Locate the cell with the specified text and output its [x, y] center coordinate. 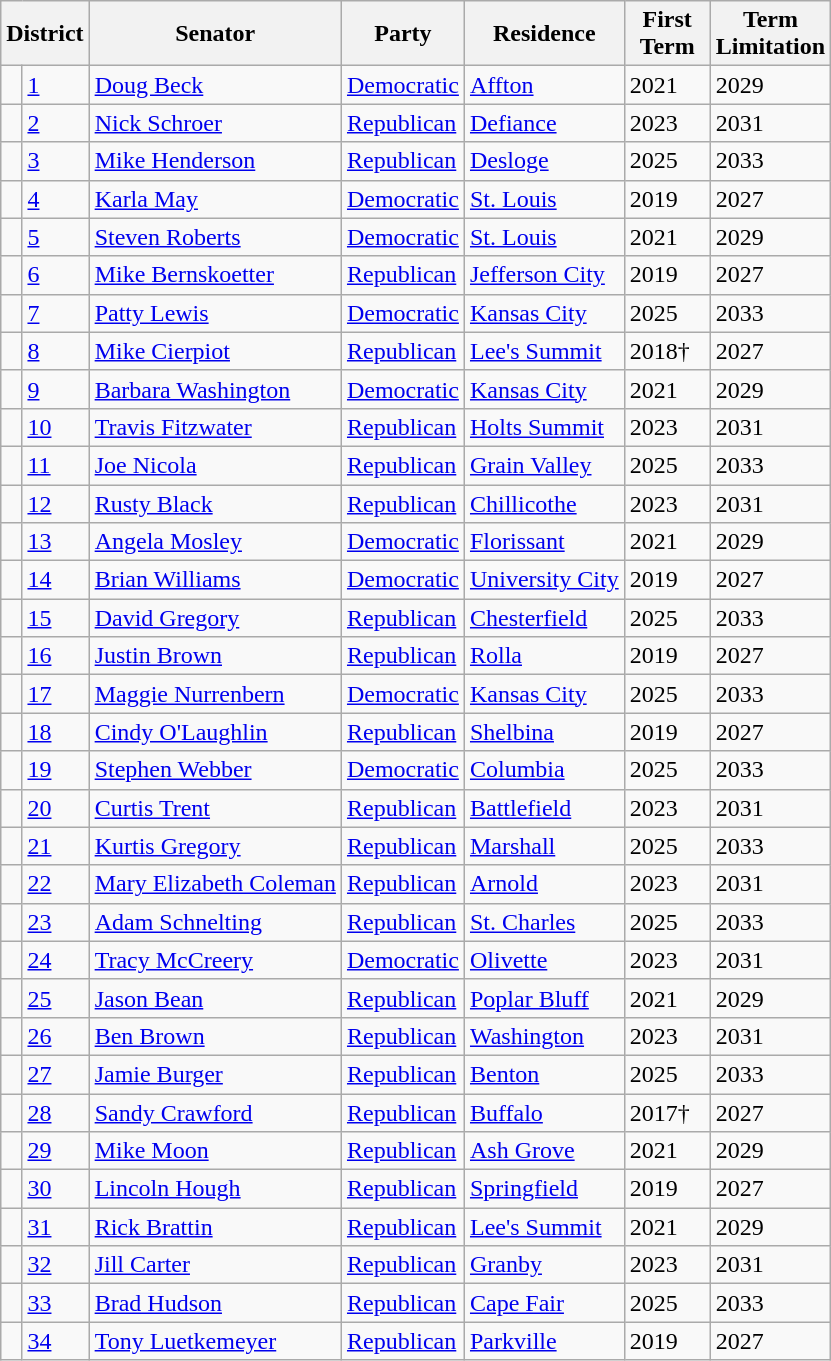
Term Limitation [770, 34]
Barbara Washington [215, 389]
Affton [544, 85]
21 [56, 846]
8 [56, 351]
Mike Moon [215, 1151]
Chillicothe [544, 503]
Jefferson City [544, 275]
13 [56, 542]
Mike Cierpiot [215, 351]
Mike Bernskoetter [215, 275]
Karla May [215, 199]
Adam Schnelting [215, 922]
31 [56, 1227]
David Gregory [215, 618]
Ben Brown [215, 1036]
Travis Fitzwater [215, 427]
Benton [544, 1074]
Springfield [544, 1189]
Justin Brown [215, 656]
18 [56, 732]
Rusty Black [215, 503]
28 [56, 1113]
Cape Fair [544, 1303]
Stephen Webber [215, 770]
2018† [667, 351]
Nick Schroer [215, 123]
Columbia [544, 770]
Cindy O'Laughlin [215, 732]
Mary Elizabeth Coleman [215, 884]
First Term [667, 34]
Mike Henderson [215, 161]
23 [56, 922]
2 [56, 123]
Battlefield [544, 808]
33 [56, 1303]
Brian Williams [215, 580]
University City [544, 580]
Marshall [544, 846]
Parkville [544, 1341]
Angela Mosley [215, 542]
Jamie Burger [215, 1074]
Buffalo [544, 1113]
22 [56, 884]
4 [56, 199]
Kurtis Gregory [215, 846]
Residence [544, 34]
Arnold [544, 884]
3 [56, 161]
7 [56, 313]
Brad Hudson [215, 1303]
12 [56, 503]
District [45, 34]
Olivette [544, 960]
Senator [215, 34]
Granby [544, 1265]
27 [56, 1074]
Defiance [544, 123]
16 [56, 656]
Maggie Nurrenbern [215, 694]
Desloge [544, 161]
Florissant [544, 542]
30 [56, 1189]
2017† [667, 1113]
9 [56, 389]
10 [56, 427]
Tracy McCreery [215, 960]
Grain Valley [544, 465]
25 [56, 998]
15 [56, 618]
34 [56, 1341]
Rick Brattin [215, 1227]
11 [56, 465]
6 [56, 275]
Patty Lewis [215, 313]
Lincoln Hough [215, 1189]
26 [56, 1036]
Joe Nicola [215, 465]
Curtis Trent [215, 808]
Party [402, 34]
Holts Summit [544, 427]
5 [56, 237]
Rolla [544, 656]
32 [56, 1265]
Tony Luetkemeyer [215, 1341]
19 [56, 770]
Shelbina [544, 732]
29 [56, 1151]
17 [56, 694]
Washington [544, 1036]
Steven Roberts [215, 237]
Jill Carter [215, 1265]
Ash Grove [544, 1151]
14 [56, 580]
St. Charles [544, 922]
1 [56, 85]
Jason Bean [215, 998]
20 [56, 808]
24 [56, 960]
Chesterfield [544, 618]
Sandy Crawford [215, 1113]
Poplar Bluff [544, 998]
Doug Beck [215, 85]
